Provide the [X, Y] coordinate of the cell's center where the given text is located.  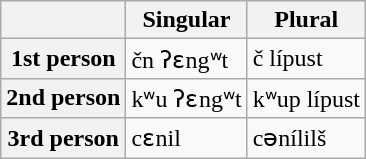
kʷu ʔɛngʷt [186, 98]
3rd person [64, 138]
kʷup lípust [306, 98]
čn ʔɛngʷt [186, 59]
Singular [186, 20]
cənílilš [306, 138]
2nd person [64, 98]
1st person [64, 59]
č lípust [306, 59]
Plural [306, 20]
cɛnil [186, 138]
